Extract the [x, y] coordinate from the center of the cell holding the provided text.  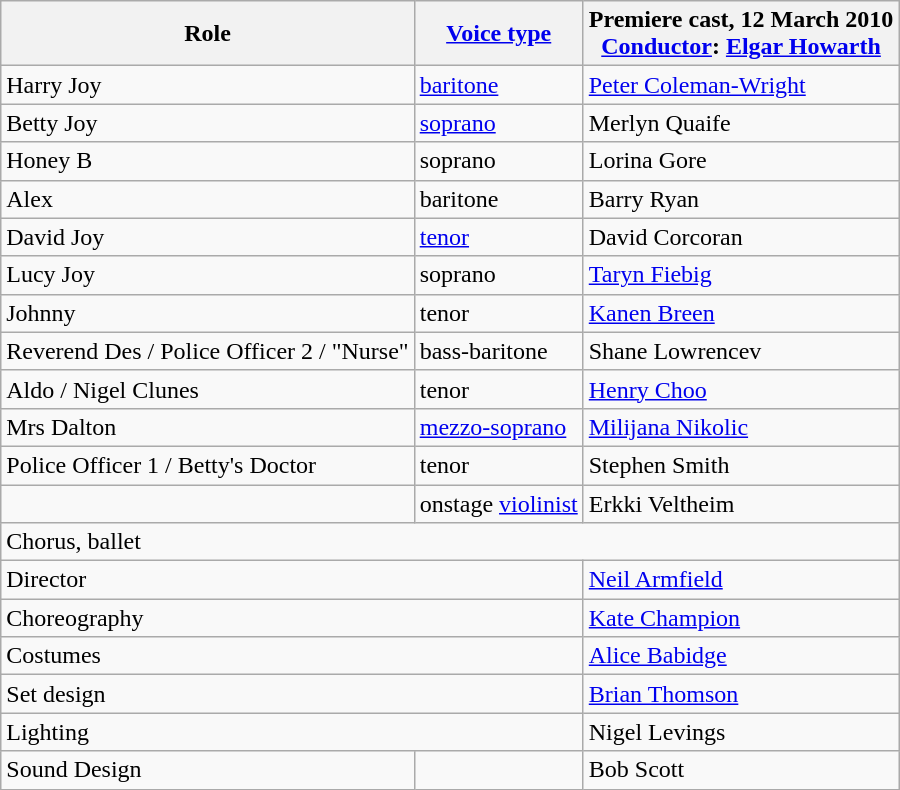
Peter Coleman-Wright [741, 85]
Premiere cast, 12 March 2010Conductor: Elgar Howarth [741, 34]
Kanen Breen [741, 313]
Alex [208, 199]
Taryn Fiebig [741, 275]
Merlyn Quaife [741, 123]
Nigel Levings [741, 732]
bass-baritone [498, 351]
Role [208, 34]
Lighting [292, 732]
Lorina Gore [741, 161]
David Corcoran [741, 237]
Milijana Nikolic [741, 427]
Kate Champion [741, 618]
Neil Armfield [741, 580]
onstage violinist [498, 503]
Stephen Smith [741, 465]
Voice type [498, 34]
Director [292, 580]
Harry Joy [208, 85]
mezzo-soprano [498, 427]
Police Officer 1 / Betty's Doctor [208, 465]
David Joy [208, 237]
Chorus, ballet [450, 542]
Set design [292, 694]
Alice Babidge [741, 656]
Sound Design [208, 770]
Aldo / Nigel Clunes [208, 389]
Erkki Veltheim [741, 503]
Betty Joy [208, 123]
Honey B [208, 161]
Costumes [292, 656]
Lucy Joy [208, 275]
Mrs Dalton [208, 427]
Barry Ryan [741, 199]
Choreography [292, 618]
Shane Lowrencev [741, 351]
Henry Choo [741, 389]
Bob Scott [741, 770]
Brian Thomson [741, 694]
Johnny [208, 313]
Reverend Des / Police Officer 2 / "Nurse" [208, 351]
